Identify which cell holds the provided text, then report its (x, y) central coordinate. 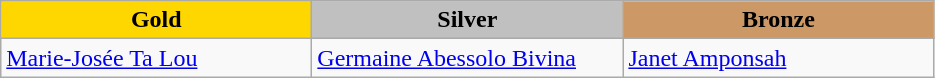
Germaine Abessolo Bivina (468, 58)
Marie-Josée Ta Lou (156, 58)
Janet Amponsah (778, 58)
Silver (468, 20)
Bronze (778, 20)
Gold (156, 20)
